Capture the cell that displays the provided text and extract its [X, Y] central coordinate. 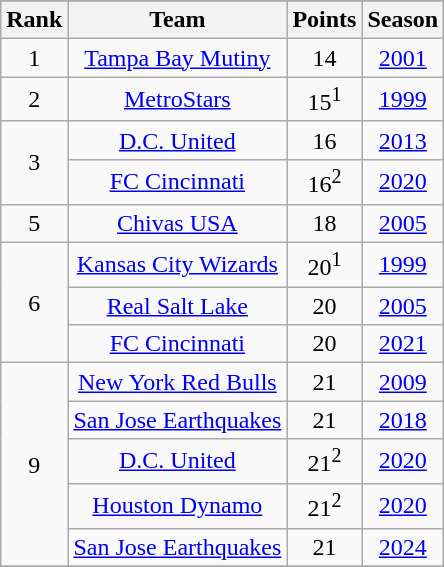
2009 [403, 382]
162 [324, 182]
151 [324, 100]
3 [34, 162]
Rank [34, 20]
Kansas City Wizards [178, 264]
2021 [403, 344]
Season [403, 20]
18 [324, 223]
Team [178, 20]
2001 [403, 58]
2018 [403, 420]
9 [34, 464]
1 [34, 58]
5 [34, 223]
2024 [403, 547]
6 [34, 302]
Points [324, 20]
Tampa Bay Mutiny [178, 58]
2013 [403, 140]
Real Salt Lake [178, 306]
Chivas USA [178, 223]
Houston Dynamo [178, 506]
MetroStars [178, 100]
201 [324, 264]
14 [324, 58]
16 [324, 140]
2 [34, 100]
New York Red Bulls [178, 382]
